Scan for the cell matching the given text and deliver its [x, y] coordinate at center. 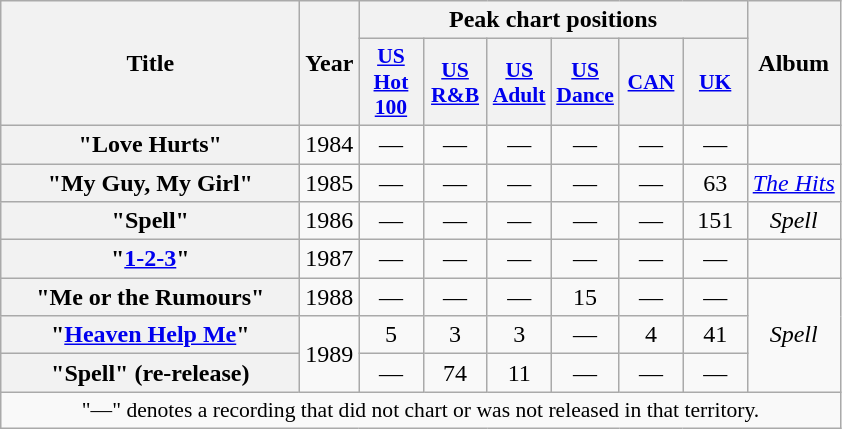
1988 [330, 297]
4 [651, 335]
US Hot 100 [391, 82]
1989 [330, 354]
Title [150, 64]
63 [715, 183]
1987 [330, 259]
"Me or the Rumours" [150, 297]
UK [715, 82]
US Adult [519, 82]
CAN [651, 82]
Album [794, 64]
"Spell" [150, 221]
41 [715, 335]
151 [715, 221]
"My Guy, My Girl" [150, 183]
"Heaven Help Me" [150, 335]
US R&B [455, 82]
"Love Hurts" [150, 144]
The Hits [794, 183]
1986 [330, 221]
US Dance [585, 82]
5 [391, 335]
Peak chart positions [553, 20]
15 [585, 297]
Year [330, 64]
"Spell" (re-release) [150, 373]
11 [519, 373]
"—" denotes a recording that did not chart or was not released in that territory. [421, 410]
"1-2-3" [150, 259]
1985 [330, 183]
1984 [330, 144]
74 [455, 373]
